Locate the cell with the specified text and output its [X, Y] center coordinate. 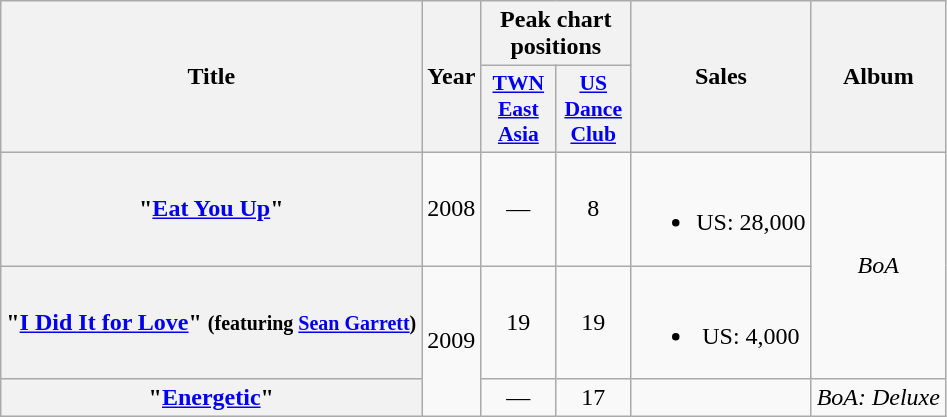
"Energetic" [212, 398]
Album [878, 77]
2008 [452, 208]
US: 4,000 [721, 322]
US Dance Club [594, 110]
8 [594, 208]
17 [594, 398]
Sales [721, 77]
2009 [452, 342]
Peak chart positions [556, 34]
BoA: Deluxe [878, 398]
BoA [878, 265]
US: 28,000 [721, 208]
TWN East Asia [518, 110]
"Eat You Up" [212, 208]
Year [452, 77]
"I Did It for Love" (featuring Sean Garrett) [212, 322]
Title [212, 77]
